For the text-containing cell, return its midpoint in [X, Y] coordinate format. 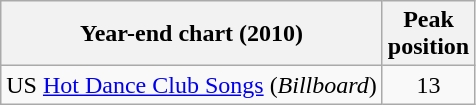
13 [428, 85]
US Hot Dance Club Songs (Billboard) [192, 85]
Peakposition [428, 34]
Year-end chart (2010) [192, 34]
